Provide the [x, y] coordinate of the cell's center where the given text is located.  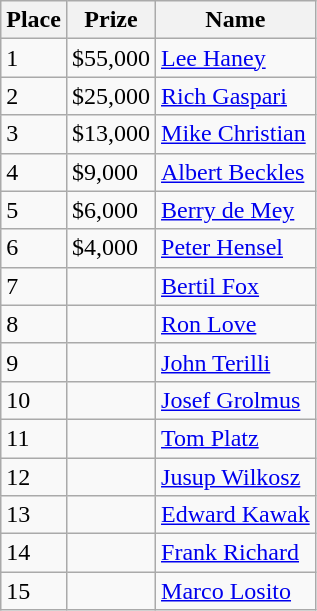
John Terilli [236, 362]
9 [34, 362]
12 [34, 477]
14 [34, 553]
$13,000 [110, 134]
Josef Grolmus [236, 400]
Albert Beckles [236, 172]
$25,000 [110, 96]
Lee Haney [236, 58]
Rich Gaspari [236, 96]
Bertil Fox [236, 286]
$4,000 [110, 248]
Tom Platz [236, 438]
5 [34, 210]
Jusup Wilkosz [236, 477]
$55,000 [110, 58]
11 [34, 438]
13 [34, 515]
Peter Hensel [236, 248]
Ron Love [236, 324]
Berry de Mey [236, 210]
8 [34, 324]
6 [34, 248]
4 [34, 172]
Mike Christian [236, 134]
Frank Richard [236, 553]
10 [34, 400]
7 [34, 286]
Marco Losito [236, 591]
1 [34, 58]
2 [34, 96]
15 [34, 591]
Edward Kawak [236, 515]
Place [34, 20]
Prize [110, 20]
Name [236, 20]
3 [34, 134]
$6,000 [110, 210]
$9,000 [110, 172]
